Scan for the cell matching the given text and deliver its (X, Y) coordinate at center. 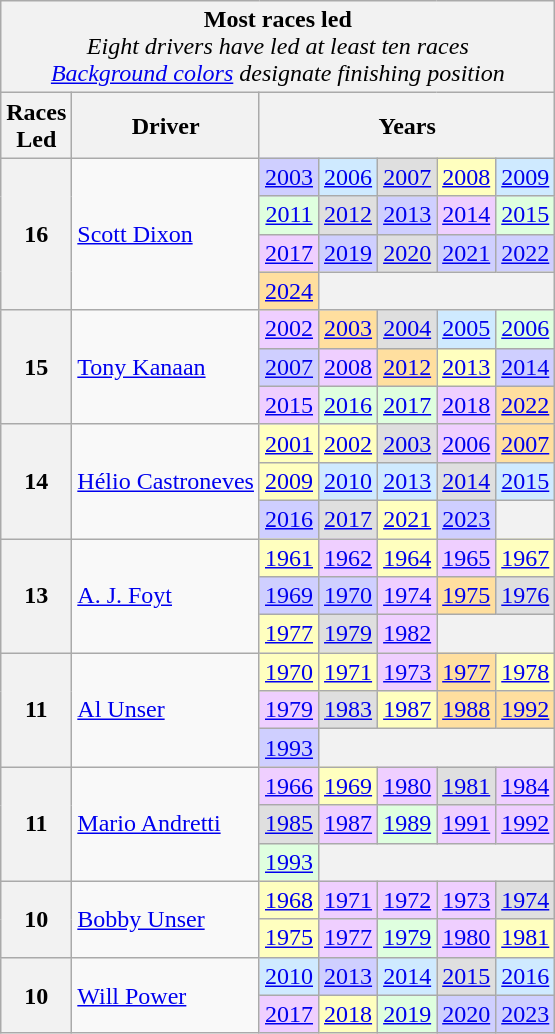
1976 (526, 596)
1966 (288, 786)
1972 (408, 900)
16 (36, 234)
Will Power (166, 995)
1991 (466, 824)
1967 (526, 557)
13 (36, 595)
1965 (466, 557)
1982 (408, 634)
2004 (408, 329)
1984 (526, 786)
1988 (466, 710)
Mario Andretti (166, 824)
2001 (288, 443)
1985 (288, 824)
Years (406, 126)
1989 (408, 824)
2011 (288, 215)
1962 (348, 557)
Most races ledEight drivers have led at least ten racesBackground colors designate finishing position (278, 47)
1964 (408, 557)
1961 (288, 557)
Bobby Unser (166, 919)
14 (36, 481)
Driver (166, 126)
Scott Dixon (166, 234)
Al Unser (166, 710)
1983 (348, 710)
1978 (526, 672)
15 (36, 367)
2005 (466, 329)
Tony Kanaan (166, 367)
2024 (288, 291)
RacesLed (36, 126)
Hélio Castroneves (166, 481)
A. J. Foyt (166, 595)
1968 (288, 900)
